Find where the given text appears and provide that cell's center as [X, Y] coordinate. 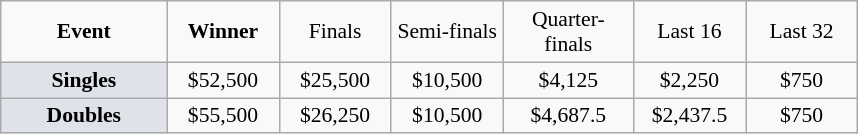
$55,500 [223, 116]
$2,250 [689, 80]
Last 32 [802, 32]
Event [84, 32]
$2,437.5 [689, 116]
$26,250 [335, 116]
Winner [223, 32]
Semi-finals [447, 32]
$25,500 [335, 80]
Last 16 [689, 32]
Singles [84, 80]
$4,125 [568, 80]
$4,687.5 [568, 116]
Doubles [84, 116]
Finals [335, 32]
$52,500 [223, 80]
Quarter-finals [568, 32]
